Search for the cell housing the specified text and yield its [x, y] center coordinate. 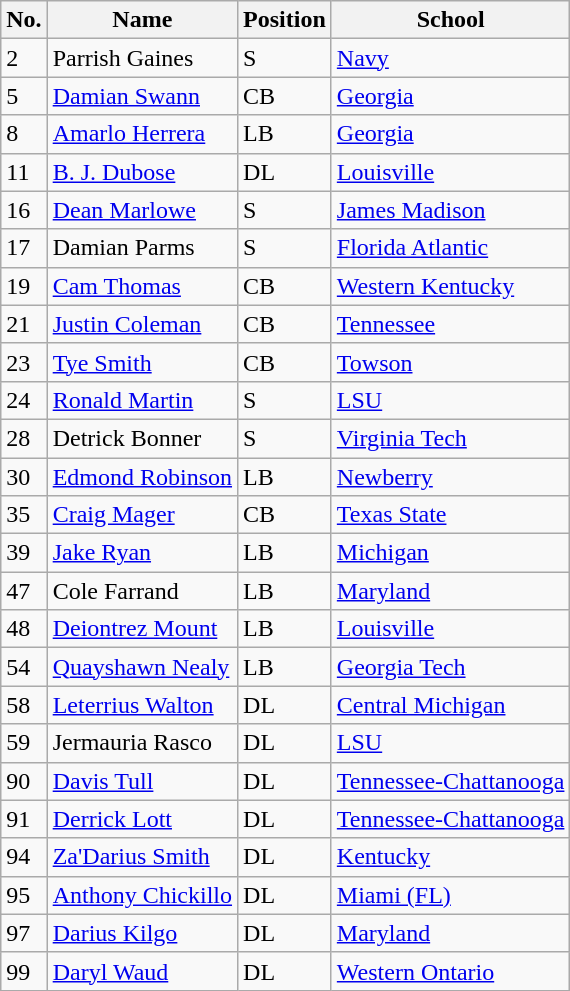
54 [24, 667]
James Madison [450, 210]
Damian Parms [142, 248]
28 [24, 438]
Darius Kilgo [142, 933]
Deiontrez Mount [142, 629]
Craig Mager [142, 515]
Dean Marlowe [142, 210]
99 [24, 971]
Amarlo Herrera [142, 134]
Western Ontario [450, 971]
Tye Smith [142, 362]
Navy [450, 58]
58 [24, 705]
Towson [450, 362]
Central Michigan [450, 705]
8 [24, 134]
Cole Farrand [142, 591]
Anthony Chickillo [142, 895]
Detrick Bonner [142, 438]
Jake Ryan [142, 553]
Name [142, 20]
11 [24, 172]
Parrish Gaines [142, 58]
Texas State [450, 515]
Leterrius Walton [142, 705]
39 [24, 553]
23 [24, 362]
Virginia Tech [450, 438]
59 [24, 743]
Davis Tull [142, 781]
Justin Coleman [142, 324]
5 [24, 96]
Damian Swann [142, 96]
48 [24, 629]
47 [24, 591]
Jermauria Rasco [142, 743]
17 [24, 248]
35 [24, 515]
24 [24, 400]
Tennessee [450, 324]
Cam Thomas [142, 286]
2 [24, 58]
21 [24, 324]
91 [24, 819]
No. [24, 20]
School [450, 20]
Western Kentucky [450, 286]
30 [24, 477]
90 [24, 781]
B. J. Dubose [142, 172]
Position [285, 20]
16 [24, 210]
94 [24, 857]
Miami (FL) [450, 895]
95 [24, 895]
19 [24, 286]
Newberry [450, 477]
Edmond Robinson [142, 477]
Quayshawn Nealy [142, 667]
97 [24, 933]
Za'Darius Smith [142, 857]
Derrick Lott [142, 819]
Daryl Waud [142, 971]
Georgia Tech [450, 667]
Michigan [450, 553]
Florida Atlantic [450, 248]
Ronald Martin [142, 400]
Kentucky [450, 857]
